From the cell containing the given text, extract its center point as (x, y) coordinate. 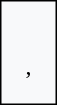
, (28, 52)
